Capture the cell that displays the provided text and extract its (X, Y) central coordinate. 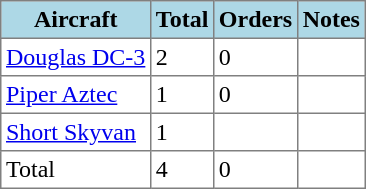
Aircraft (76, 20)
Short Skyvan (76, 132)
4 (182, 170)
Piper Aztec (76, 95)
2 (182, 57)
Orders (256, 20)
Notes (331, 20)
Douglas DC-3 (76, 57)
